Extract the (X, Y) coordinate from the center of the cell holding the provided text.  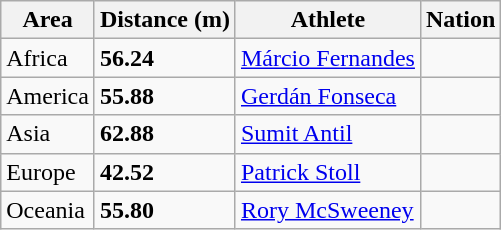
56.24 (164, 58)
62.88 (164, 134)
America (48, 96)
Athlete (328, 20)
Sumit Antil (328, 134)
Nation (460, 20)
Distance (m) (164, 20)
55.80 (164, 210)
Gerdán Fonseca (328, 96)
Rory McSweeney (328, 210)
Márcio Fernandes (328, 58)
42.52 (164, 172)
Europe (48, 172)
Africa (48, 58)
Area (48, 20)
55.88 (164, 96)
Patrick Stoll (328, 172)
Oceania (48, 210)
Asia (48, 134)
